Output the (X, Y) coordinate of the center of the cell containing the given text.  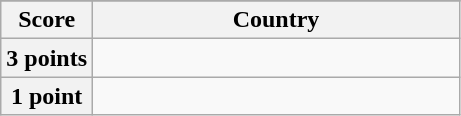
1 point (47, 96)
Country (276, 20)
3 points (47, 58)
Score (47, 20)
